Return (x, y) of the center of cell containing provided text 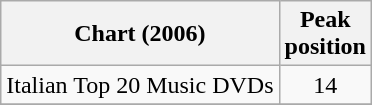
Italian Top 20 Music DVDs (140, 85)
14 (325, 85)
Peakposition (325, 34)
Chart (2006) (140, 34)
